Detect which cell encompasses the target text, then output its (X, Y) center coordinate. 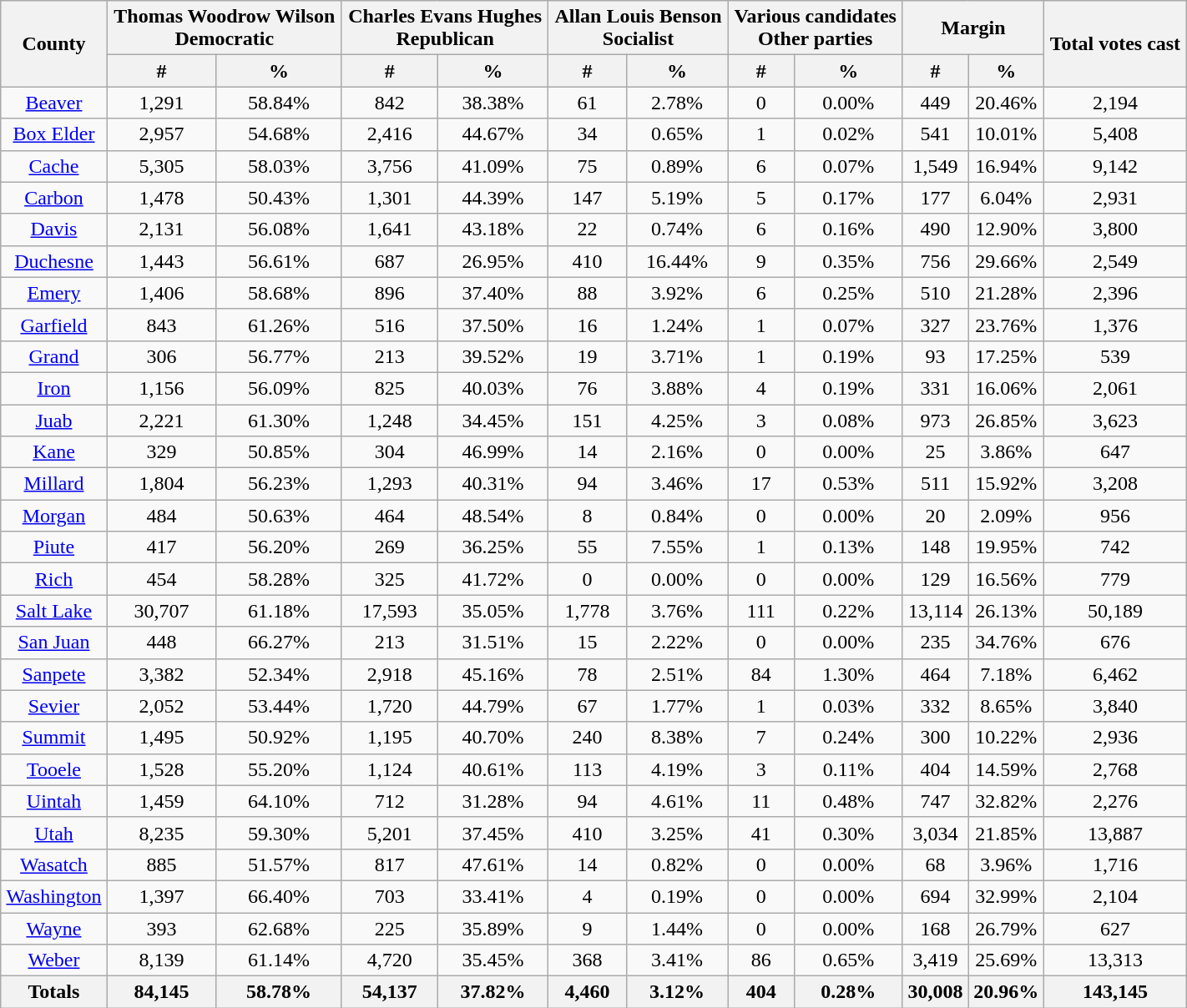
13,114 (935, 611)
52.34% (279, 674)
148 (935, 547)
0.17% (848, 198)
56.20% (279, 547)
15 (588, 643)
78 (588, 674)
44.79% (492, 706)
2.51% (677, 674)
41 (761, 833)
58.68% (279, 293)
2,936 (1115, 738)
1,459 (161, 801)
1.77% (677, 706)
4.19% (677, 769)
8.38% (677, 738)
368 (588, 960)
Millard (53, 484)
Margin (973, 28)
19 (588, 356)
50.43% (279, 198)
448 (161, 643)
Totals (53, 992)
0.35% (848, 261)
1,248 (389, 420)
0.82% (677, 864)
111 (761, 611)
Total votes cast (1115, 43)
45.16% (492, 674)
21.85% (1007, 833)
2,131 (161, 229)
56.77% (279, 356)
17,593 (389, 611)
58.28% (279, 579)
490 (935, 229)
0.02% (848, 134)
325 (389, 579)
885 (161, 864)
0.13% (848, 547)
Morgan (53, 516)
1,495 (161, 738)
50.92% (279, 738)
5,305 (161, 166)
51.57% (279, 864)
0.30% (848, 833)
54.68% (279, 134)
1,124 (389, 769)
8,235 (161, 833)
3.46% (677, 484)
1,376 (1115, 325)
46.99% (492, 452)
2,931 (1115, 198)
31.28% (492, 801)
21.28% (1007, 293)
0.84% (677, 516)
454 (161, 579)
Iron (53, 388)
304 (389, 452)
747 (935, 801)
331 (935, 388)
Sanpete (53, 674)
2,052 (161, 706)
76 (588, 388)
35.45% (492, 960)
County (53, 43)
177 (935, 198)
3.96% (1007, 864)
Emery (53, 293)
40.61% (492, 769)
0.25% (848, 293)
Allan Louis BensonSocialist (638, 28)
2,918 (389, 674)
25.69% (1007, 960)
712 (389, 801)
973 (935, 420)
50.63% (279, 516)
Uintah (53, 801)
66.40% (279, 896)
779 (1115, 579)
53.44% (279, 706)
825 (389, 388)
896 (389, 293)
58.78% (279, 992)
0.48% (848, 801)
11 (761, 801)
3,623 (1115, 420)
0.11% (848, 769)
Salt Lake (53, 611)
1,293 (389, 484)
8.65% (1007, 706)
7.55% (677, 547)
16.94% (1007, 166)
1.24% (677, 325)
Wasatch (53, 864)
44.39% (492, 198)
0.03% (848, 706)
2,549 (1115, 261)
25 (935, 452)
6,462 (1115, 674)
8 (588, 516)
58.03% (279, 166)
1,716 (1115, 864)
4.25% (677, 420)
0.08% (848, 420)
Duchesne (53, 261)
36.25% (492, 547)
0.16% (848, 229)
61.14% (279, 960)
129 (935, 579)
225 (389, 929)
329 (161, 452)
56.08% (279, 229)
3.12% (677, 992)
54,137 (389, 992)
75 (588, 166)
4,720 (389, 960)
Summit (53, 738)
484 (161, 516)
47.61% (492, 864)
Charles Evans HughesRepublican (445, 28)
151 (588, 420)
Thomas Woodrow WilsonDemocratic (224, 28)
2,104 (1115, 896)
58.84% (279, 103)
Washington (53, 896)
7.18% (1007, 674)
12.90% (1007, 229)
23.76% (1007, 325)
43.18% (492, 229)
Weber (53, 960)
16.56% (1007, 579)
86 (761, 960)
16 (588, 325)
511 (935, 484)
393 (161, 929)
13,313 (1115, 960)
2,396 (1115, 293)
Wayne (53, 929)
4.61% (677, 801)
32.82% (1007, 801)
3.41% (677, 960)
40.70% (492, 738)
61 (588, 103)
5,201 (389, 833)
300 (935, 738)
676 (1115, 643)
68 (935, 864)
40.31% (492, 484)
55 (588, 547)
55.20% (279, 769)
41.09% (492, 166)
Box Elder (53, 134)
Davis (53, 229)
417 (161, 547)
956 (1115, 516)
2.16% (677, 452)
327 (935, 325)
61.26% (279, 325)
Juab (53, 420)
56.61% (279, 261)
1,397 (161, 896)
Beaver (53, 103)
510 (935, 293)
0.22% (848, 611)
1,478 (161, 198)
0.28% (848, 992)
26.85% (1007, 420)
32.99% (1007, 896)
1,301 (389, 198)
541 (935, 134)
842 (389, 103)
5 (761, 198)
3,840 (1115, 706)
332 (935, 706)
1.30% (848, 674)
37.40% (492, 293)
41.72% (492, 579)
1,291 (161, 103)
20.96% (1007, 992)
14.59% (1007, 769)
34.45% (492, 420)
88 (588, 293)
539 (1115, 356)
19.95% (1007, 547)
1,804 (161, 484)
31.51% (492, 643)
240 (588, 738)
67 (588, 706)
22 (588, 229)
16.06% (1007, 388)
20.46% (1007, 103)
35.05% (492, 611)
817 (389, 864)
1,641 (389, 229)
17 (761, 484)
516 (389, 325)
29.66% (1007, 261)
7 (761, 738)
3,800 (1115, 229)
3.25% (677, 833)
0.24% (848, 738)
3.71% (677, 356)
1,528 (161, 769)
40.03% (492, 388)
9,142 (1115, 166)
50.85% (279, 452)
703 (389, 896)
35.89% (492, 929)
2.22% (677, 643)
38.38% (492, 103)
0.53% (848, 484)
1,195 (389, 738)
306 (161, 356)
37.82% (492, 992)
66.27% (279, 643)
20 (935, 516)
Sevier (53, 706)
1.44% (677, 929)
6.04% (1007, 198)
56.23% (279, 484)
3.86% (1007, 452)
1,443 (161, 261)
5.19% (677, 198)
15.92% (1007, 484)
694 (935, 896)
1,406 (161, 293)
Rich (53, 579)
Kane (53, 452)
269 (389, 547)
647 (1115, 452)
1,778 (588, 611)
843 (161, 325)
30,707 (161, 611)
3,382 (161, 674)
1,720 (389, 706)
61.18% (279, 611)
0.89% (677, 166)
17.25% (1007, 356)
2,061 (1115, 388)
26.95% (492, 261)
84 (761, 674)
26.13% (1007, 611)
10.22% (1007, 738)
0.74% (677, 229)
3.76% (677, 611)
168 (935, 929)
61.30% (279, 420)
449 (935, 103)
2,957 (161, 134)
37.45% (492, 833)
2.78% (677, 103)
Utah (53, 833)
8,139 (161, 960)
2,194 (1115, 103)
687 (389, 261)
Piute (53, 547)
2,416 (389, 134)
113 (588, 769)
Cache (53, 166)
3,756 (389, 166)
5,408 (1115, 134)
627 (1115, 929)
756 (935, 261)
3.88% (677, 388)
Grand (53, 356)
13,887 (1115, 833)
2,221 (161, 420)
3,034 (935, 833)
3.92% (677, 293)
64.10% (279, 801)
39.52% (492, 356)
742 (1115, 547)
3,208 (1115, 484)
147 (588, 198)
Garfield (53, 325)
143,145 (1115, 992)
2,768 (1115, 769)
50,189 (1115, 611)
34.76% (1007, 643)
84,145 (161, 992)
2,276 (1115, 801)
44.67% (492, 134)
56.09% (279, 388)
10.01% (1007, 134)
San Juan (53, 643)
48.54% (492, 516)
Various candidatesOther parties (815, 28)
30,008 (935, 992)
2.09% (1007, 516)
59.30% (279, 833)
33.41% (492, 896)
1,549 (935, 166)
93 (935, 356)
62.68% (279, 929)
16.44% (677, 261)
34 (588, 134)
4,460 (588, 992)
1,156 (161, 388)
3,419 (935, 960)
37.50% (492, 325)
235 (935, 643)
Carbon (53, 198)
Tooele (53, 769)
26.79% (1007, 929)
